From the cell containing the given text, extract its center point as (X, Y) coordinate. 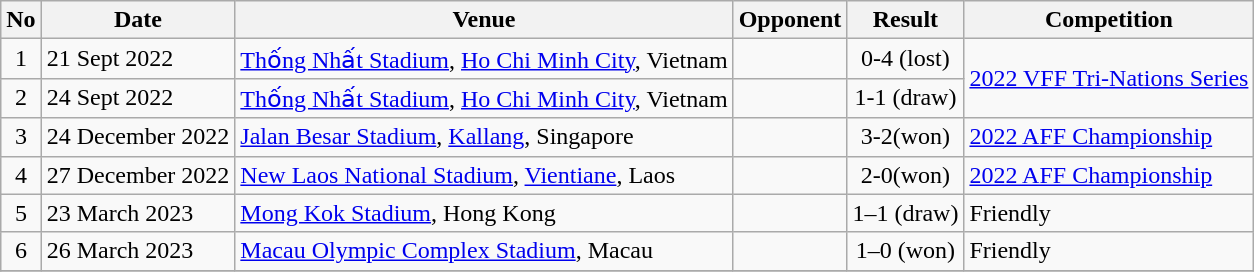
5 (21, 213)
1–1 (draw) (906, 213)
24 Sept 2022 (138, 98)
23 March 2023 (138, 213)
1–0 (won) (906, 251)
6 (21, 251)
2022 VFF Tri-Nations Series (1109, 78)
4 (21, 175)
Mong Kok Stadium, Hong Kong (484, 213)
24 December 2022 (138, 137)
21 Sept 2022 (138, 59)
Jalan Besar Stadium, Kallang, Singapore (484, 137)
26 March 2023 (138, 251)
Competition (1109, 20)
3-2(won) (906, 137)
2 (21, 98)
3 (21, 137)
Macau Olympic Complex Stadium, Macau (484, 251)
0-4 (lost) (906, 59)
2-0(won) (906, 175)
1 (21, 59)
New Laos National Stadium, Vientiane, Laos (484, 175)
Opponent (790, 20)
1-1 (draw) (906, 98)
Venue (484, 20)
27 December 2022 (138, 175)
Date (138, 20)
No (21, 20)
Result (906, 20)
